Output the (X, Y) coordinate of the center of the cell containing the given text.  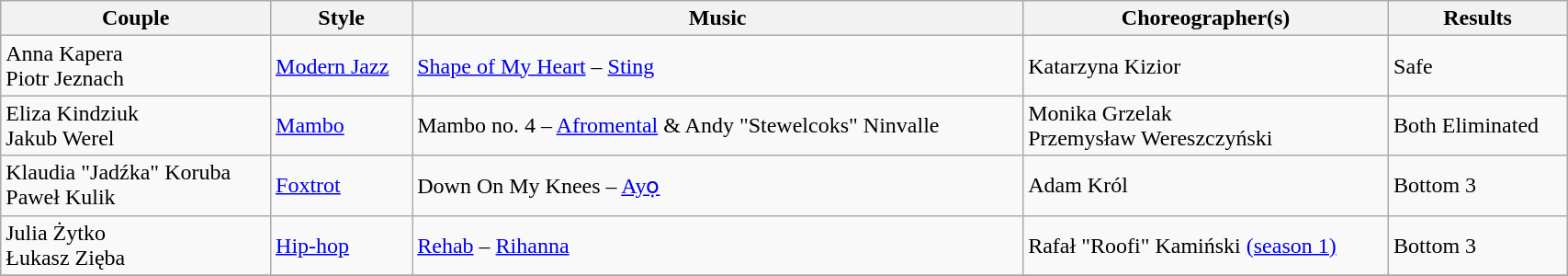
Hip-hop (342, 245)
Style (342, 18)
Mambo (342, 125)
Mambo no. 4 – Afromental & Andy "Stewelcoks" Ninvalle (718, 125)
Foxtrot (342, 186)
Katarzyna Kizior (1206, 66)
Klaudia "Jadźka" KorubaPaweł Kulik (136, 186)
Safe (1478, 66)
Couple (136, 18)
Adam Król (1206, 186)
Results (1478, 18)
Both Eliminated (1478, 125)
Music (718, 18)
Shape of My Heart – Sting (718, 66)
Rafał "Roofi" Kamiński (season 1) (1206, 245)
Eliza KindziukJakub Werel (136, 125)
Choreographer(s) (1206, 18)
Anna KaperaPiotr Jeznach (136, 66)
Julia ŻytkoŁukasz Zięba (136, 245)
Down On My Knees – Ayọ (718, 186)
Rehab – Rihanna (718, 245)
Monika GrzelakPrzemysław Wereszczyński (1206, 125)
Modern Jazz (342, 66)
